Search for the cell housing the specified text and yield its [X, Y] center coordinate. 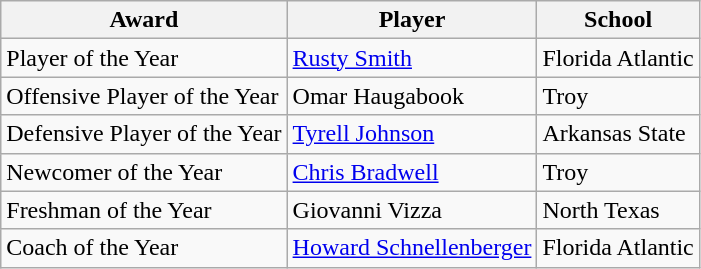
Coach of the Year [144, 248]
North Texas [618, 210]
Chris Bradwell [412, 172]
Newcomer of the Year [144, 172]
Player [412, 20]
Freshman of the Year [144, 210]
Giovanni Vizza [412, 210]
Player of the Year [144, 58]
Defensive Player of the Year [144, 134]
Rusty Smith [412, 58]
Omar Haugabook [412, 96]
Offensive Player of the Year [144, 96]
Arkansas State [618, 134]
Tyrell Johnson [412, 134]
School [618, 20]
Award [144, 20]
Howard Schnellenberger [412, 248]
